Provide the [X, Y] coordinate of the cell's center where the given text is located.  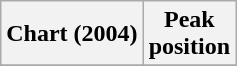
Peakposition [189, 34]
Chart (2004) [72, 34]
